Extract the (x, y) coordinate from the center of the cell holding the provided text.  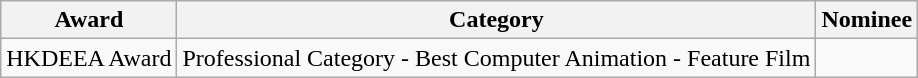
Professional Category - Best Computer Animation - Feature Film (496, 58)
Nominee (867, 20)
Award (89, 20)
Category (496, 20)
HKDEEA Award (89, 58)
